Identify which cell holds the provided text, then report its (X, Y) central coordinate. 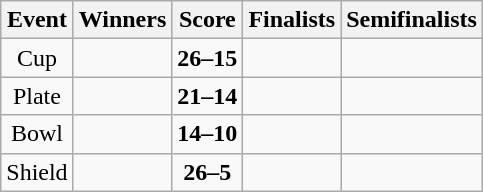
26–5 (208, 172)
14–10 (208, 134)
Winners (122, 20)
26–15 (208, 58)
Cup (37, 58)
Shield (37, 172)
Event (37, 20)
Score (208, 20)
Semifinalists (412, 20)
21–14 (208, 96)
Finalists (292, 20)
Plate (37, 96)
Bowl (37, 134)
